Identify which cell holds the provided text, then report its [X, Y] central coordinate. 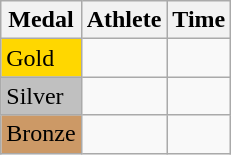
Bronze [41, 134]
Medal [41, 20]
Silver [41, 96]
Gold [41, 58]
Time [199, 20]
Athlete [124, 20]
